Identify which cell holds the provided text, then report its (x, y) central coordinate. 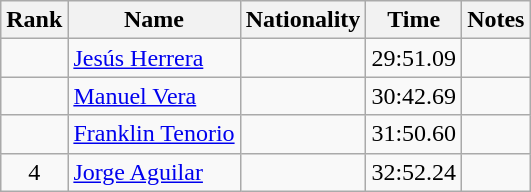
Notes (496, 20)
Jesús Herrera (154, 58)
Franklin Tenorio (154, 134)
4 (34, 172)
Manuel Vera (154, 96)
Name (154, 20)
32:52.24 (414, 172)
Jorge Aguilar (154, 172)
31:50.60 (414, 134)
30:42.69 (414, 96)
Nationality (303, 20)
29:51.09 (414, 58)
Rank (34, 20)
Time (414, 20)
